Output the [x, y] coordinate of the center of the cell containing the given text.  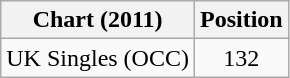
Position [241, 20]
Chart (2011) [98, 20]
UK Singles (OCC) [98, 58]
132 [241, 58]
